Locate the cell with the specified text and output its [x, y] center coordinate. 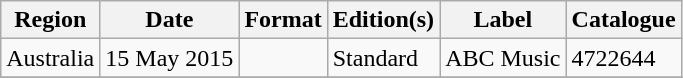
ABC Music [503, 58]
4722644 [624, 58]
Standard [383, 58]
15 May 2015 [170, 58]
Format [283, 20]
Australia [50, 58]
Edition(s) [383, 20]
Date [170, 20]
Label [503, 20]
Catalogue [624, 20]
Region [50, 20]
